Identify which cell holds the provided text, then report its (X, Y) central coordinate. 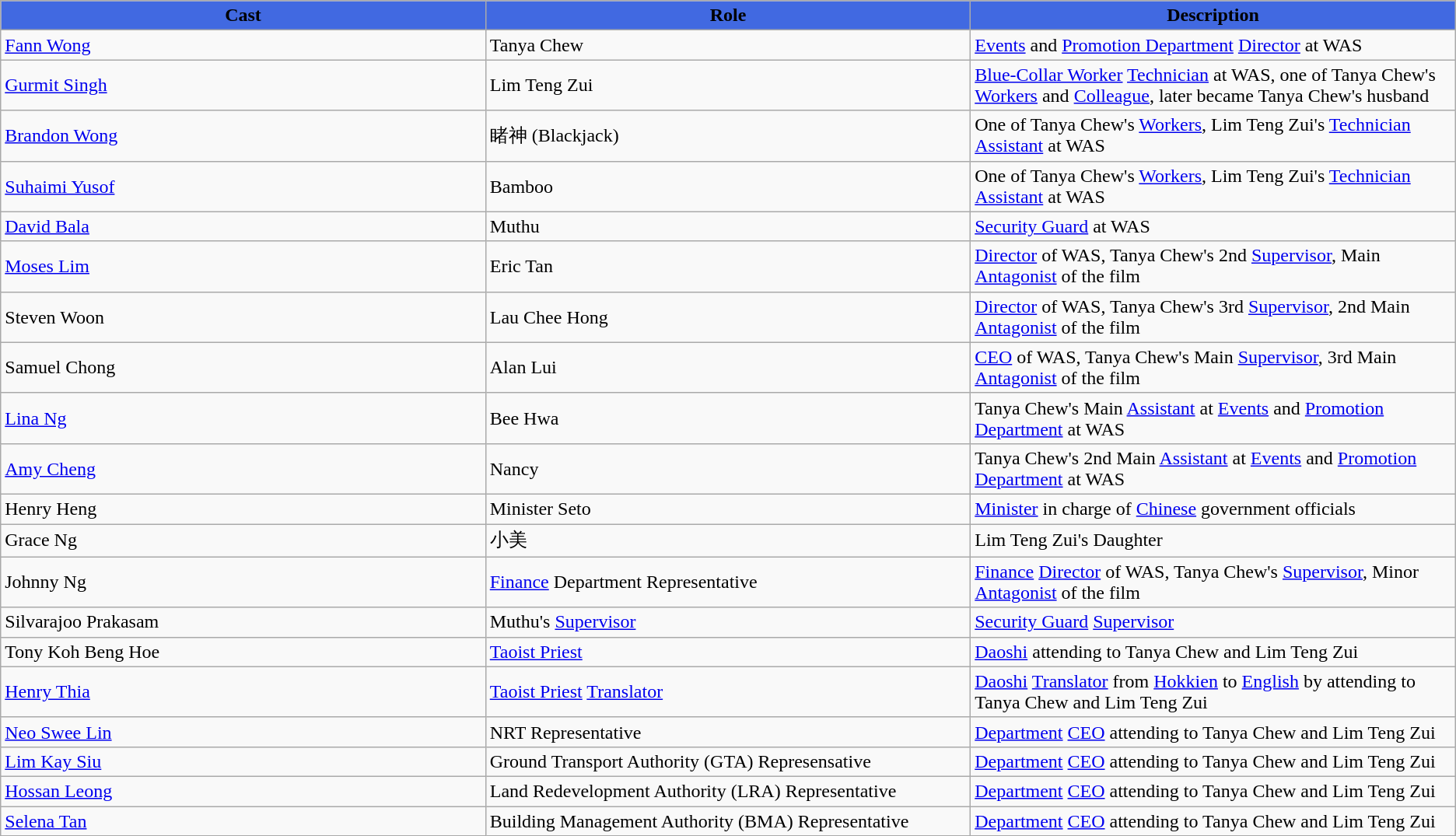
Grace Ng (243, 541)
Hossan Leong (243, 791)
Minister in charge of Chinese government officials (1213, 509)
Suhaimi Yusof (243, 187)
Henry Thia (243, 692)
Role (728, 16)
Minister Seto (728, 509)
Taoist Priest Translator (728, 692)
Lim Teng Zui (728, 86)
Lina Ng (243, 418)
Muthu (728, 226)
Security Guard Supervisor (1213, 622)
Steven Woon (243, 317)
Land Redevelopment Authority (LRA) Representative (728, 791)
CEO of WAS, Tanya Chew's Main Supervisor, 3rd Main Antagonist of the film (1213, 367)
Finance Department Representative (728, 582)
Lim Teng Zui's Daughter (1213, 541)
Director of WAS, Tanya Chew's 2nd Supervisor, Main Antagonist of the film (1213, 266)
小美 (728, 541)
Director of WAS, Tanya Chew's 3rd Supervisor, 2nd Main Antagonist of the film (1213, 317)
Lim Kay Siu (243, 761)
Amy Cheng (243, 468)
NRT Representative (728, 732)
Selena Tan (243, 820)
Lau Chee Hong (728, 317)
Building Management Authority (BMA) Representative (728, 820)
睹神 (Blackjack) (728, 135)
Finance Director of WAS, Tanya Chew's Supervisor, Minor Antagonist of the film (1213, 582)
Taoist Priest (728, 652)
David Bala (243, 226)
Neo Swee Lin (243, 732)
Description (1213, 16)
Bamboo (728, 187)
Henry Heng (243, 509)
Samuel Chong (243, 367)
Johnny Ng (243, 582)
Daoshi attending to Tanya Chew and Lim Teng Zui (1213, 652)
Tanya Chew's 2nd Main Assistant at Events and Promotion Department at WAS (1213, 468)
Cast (243, 16)
Tony Koh Beng Hoe (243, 652)
Moses Lim (243, 266)
Ground Transport Authority (GTA) Represensative (728, 761)
Fann Wong (243, 45)
Bee Hwa (728, 418)
Eric Tan (728, 266)
Events and Promotion Department Director at WAS (1213, 45)
Alan Lui (728, 367)
Nancy (728, 468)
Gurmit Singh (243, 86)
Silvarajoo Prakasam (243, 622)
Tanya Chew (728, 45)
Brandon Wong (243, 135)
Tanya Chew's Main Assistant at Events and Promotion Department at WAS (1213, 418)
Daoshi Translator from Hokkien to English by attending to Tanya Chew and Lim Teng Zui (1213, 692)
Muthu's Supervisor (728, 622)
Security Guard at WAS (1213, 226)
Blue-Collar Worker Technician at WAS, one of Tanya Chew's Workers and Colleague, later became Tanya Chew's husband (1213, 86)
